Detect which cell encompasses the target text, then output its (X, Y) center coordinate. 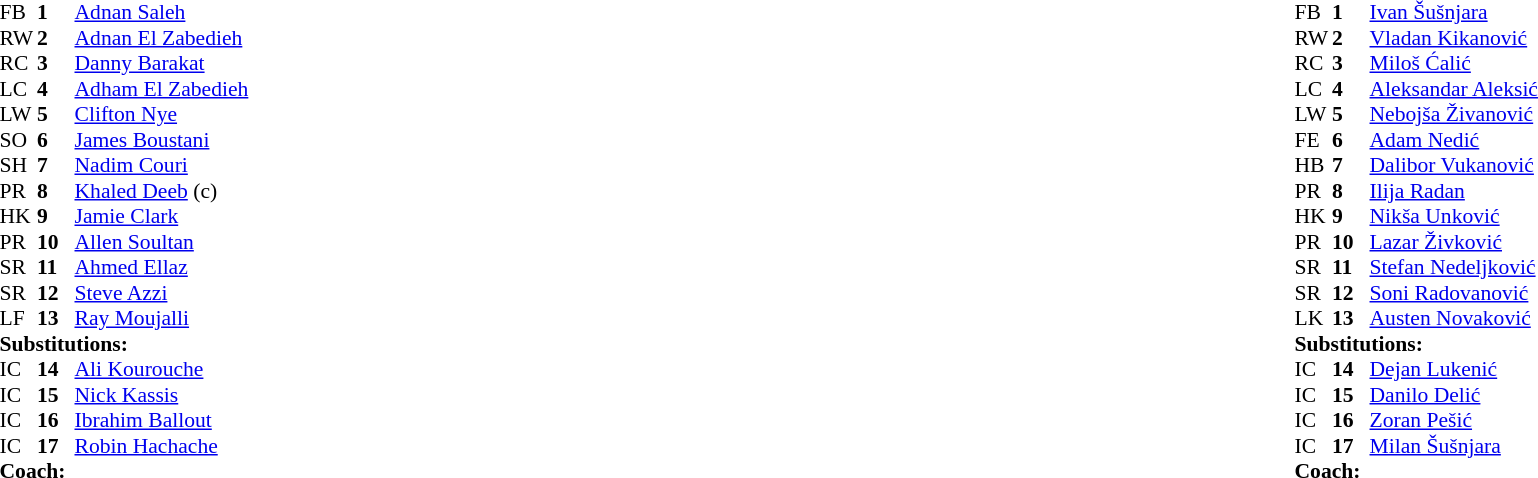
LF (19, 319)
Clifton Nye (161, 115)
Dejan Lukenić (1454, 369)
SO (19, 140)
Ali Kourouche (161, 369)
LK (1314, 319)
Miloš Ćalić (1454, 63)
Soni Radovanović (1454, 293)
James Boustani (161, 140)
Adham El Zabedieh (161, 89)
Khaled Deeb (c) (161, 191)
Zoran Pešić (1454, 421)
Nadim Couri (161, 165)
Ibrahim Ballout (161, 421)
Danny Barakat (161, 63)
Adnan El Zabedieh (161, 38)
Danilo Delić (1454, 395)
Stefan Nedeljković (1454, 267)
Aleksandar Aleksić (1454, 89)
Jamie Clark (161, 217)
Adam Nedić (1454, 140)
Nick Kassis (161, 395)
Dalibor Vukanović (1454, 165)
Adnan Saleh (161, 13)
FE (1314, 140)
Steve Azzi (161, 293)
HB (1314, 165)
Nikša Unković (1454, 217)
Milan Šušnjara (1454, 446)
SH (19, 165)
Nebojša Živanović (1454, 115)
Ahmed Ellaz (161, 267)
Robin Hachache (161, 446)
Ilija Radan (1454, 191)
Austen Novaković (1454, 319)
Allen Soultan (161, 242)
Ivan Šušnjara (1454, 13)
Vladan Kikanović (1454, 38)
Ray Moujalli (161, 319)
Lazar Živković (1454, 242)
